Return [x, y] of the center of cell containing provided text 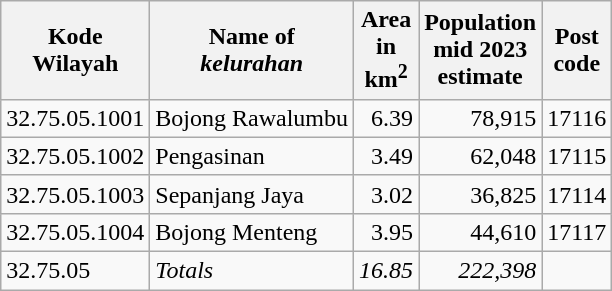
17114 [577, 194]
78,915 [480, 118]
Name of kelurahan [252, 50]
62,048 [480, 156]
Sepanjang Jaya [252, 194]
32.75.05.1003 [76, 194]
6.39 [386, 118]
3.95 [386, 232]
17117 [577, 232]
Area in km2 [386, 50]
Bojong Rawalumbu [252, 118]
32.75.05 [76, 271]
Populationmid 2023estimate [480, 50]
17116 [577, 118]
3.49 [386, 156]
Kode Wilayah [76, 50]
222,398 [480, 271]
17115 [577, 156]
3.02 [386, 194]
32.75.05.1002 [76, 156]
Pengasinan [252, 156]
Bojong Menteng [252, 232]
Totals [252, 271]
Postcode [577, 50]
32.75.05.1004 [76, 232]
16.85 [386, 271]
44,610 [480, 232]
36,825 [480, 194]
32.75.05.1001 [76, 118]
